Identify which cell holds the provided text, then report its [x, y] central coordinate. 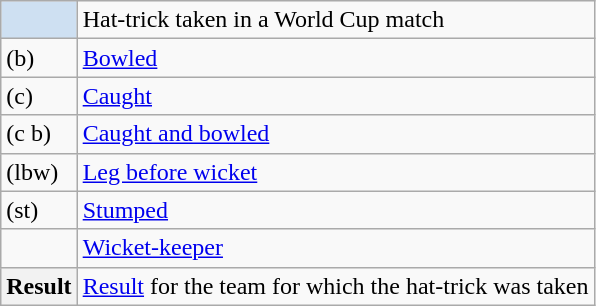
Wicket-keeper [336, 248]
Result [39, 286]
Bowled [336, 58]
(lbw) [39, 172]
Hat-trick taken in a World Cup match [336, 20]
(st) [39, 210]
Caught [336, 96]
(c b) [39, 134]
(c) [39, 96]
Stumped [336, 210]
Caught and bowled [336, 134]
Result for the team for which the hat-trick was taken [336, 286]
Leg before wicket [336, 172]
(b) [39, 58]
